Output the [X, Y] coordinate of the center of the cell containing the given text.  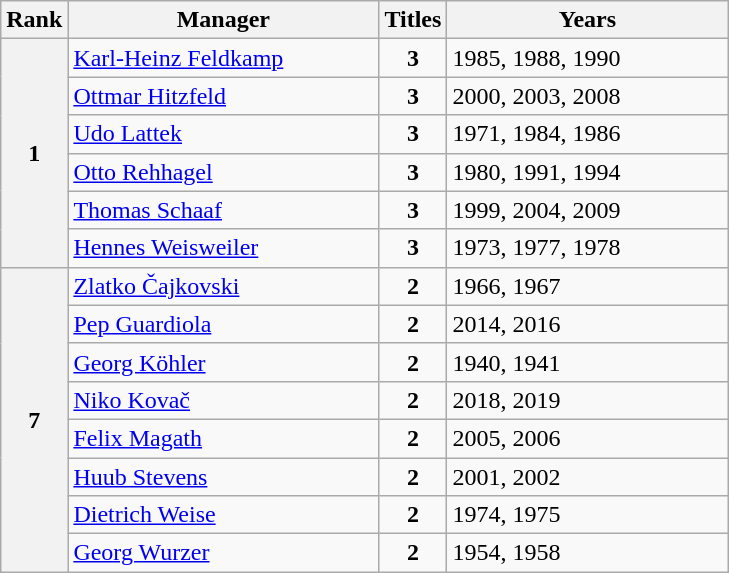
2000, 2003, 2008 [588, 96]
1 [34, 153]
Otto Rehhagel [224, 172]
2001, 2002 [588, 477]
1980, 1991, 1994 [588, 172]
7 [34, 419]
2005, 2006 [588, 438]
Huub Stevens [224, 477]
Niko Kovač [224, 400]
Georg Wurzer [224, 553]
Thomas Schaaf [224, 210]
Felix Magath [224, 438]
1971, 1984, 1986 [588, 134]
Pep Guardiola [224, 324]
Georg Köhler [224, 362]
1954, 1958 [588, 553]
Titles [413, 20]
Zlatko Čajkovski [224, 286]
1966, 1967 [588, 286]
Ottmar Hitzfeld [224, 96]
2018, 2019 [588, 400]
1940, 1941 [588, 362]
Years [588, 20]
1985, 1988, 1990 [588, 58]
1973, 1977, 1978 [588, 248]
Hennes Weisweiler [224, 248]
1999, 2004, 2009 [588, 210]
Karl-Heinz Feldkamp [224, 58]
Rank [34, 20]
Dietrich Weise [224, 515]
2014, 2016 [588, 324]
Udo Lattek [224, 134]
Manager [224, 20]
1974, 1975 [588, 515]
